Return the (X, Y) coordinate for the center point of the cell that contains the specified text.  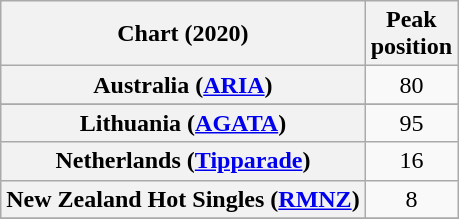
80 (411, 85)
Chart (2020) (183, 34)
16 (411, 161)
Peakposition (411, 34)
Lithuania (AGATA) (183, 123)
Netherlands (Tipparade) (183, 161)
Australia (ARIA) (183, 85)
95 (411, 123)
New Zealand Hot Singles (RMNZ) (183, 199)
8 (411, 199)
